Detect which cell encompasses the target text, then output its [x, y] center coordinate. 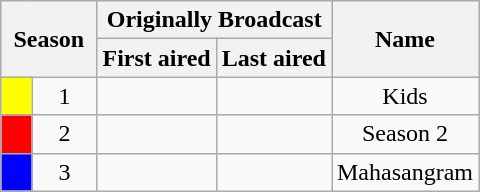
Originally Broadcast [214, 20]
3 [64, 172]
2 [64, 134]
Mahasangram [406, 172]
Kids [406, 96]
First aired [156, 58]
Last aired [274, 58]
Name [406, 39]
Season [49, 39]
Season 2 [406, 134]
1 [64, 96]
